Scan for the cell matching the given text and deliver its (x, y) coordinate at center. 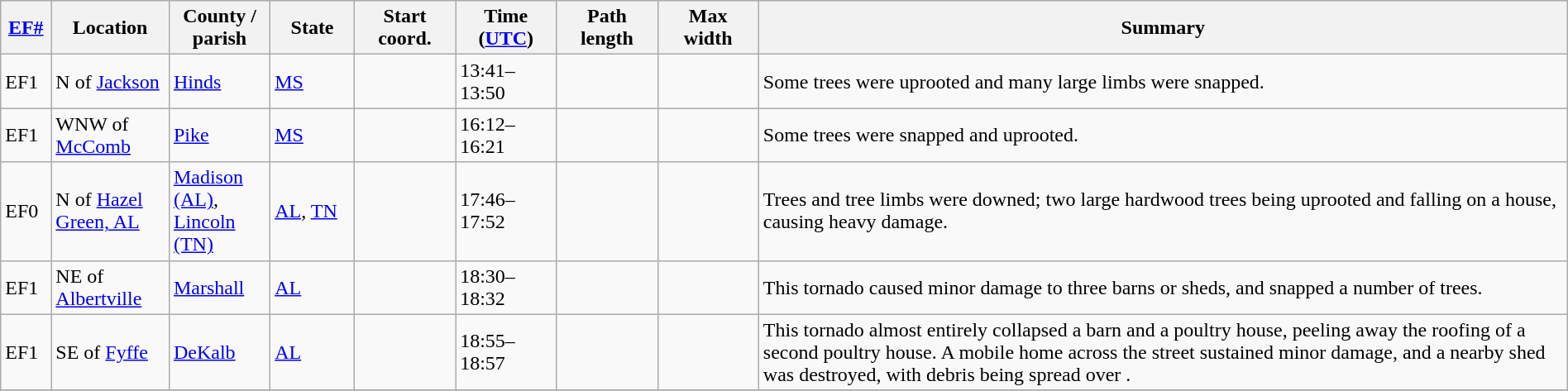
EF0 (26, 212)
Start coord. (404, 28)
Time (UTC) (506, 28)
Path length (607, 28)
Some trees were snapped and uprooted. (1163, 136)
13:41–13:50 (506, 81)
Marshall (219, 288)
N of Hazel Green, AL (111, 212)
18:55–18:57 (506, 352)
Some trees were uprooted and many large limbs were snapped. (1163, 81)
Location (111, 28)
Max width (708, 28)
Hinds (219, 81)
Trees and tree limbs were downed; two large hardwood trees being uprooted and falling on a house, causing heavy damage. (1163, 212)
State (313, 28)
Summary (1163, 28)
This tornado caused minor damage to three barns or sheds, and snapped a number of trees. (1163, 288)
17:46–17:52 (506, 212)
WNW of McComb (111, 136)
N of Jackson (111, 81)
16:12–16:21 (506, 136)
Pike (219, 136)
DeKalb (219, 352)
Madison (AL), Lincoln (TN) (219, 212)
18:30–18:32 (506, 288)
EF# (26, 28)
County / parish (219, 28)
NE of Albertville (111, 288)
SE of Fyffe (111, 352)
AL, TN (313, 212)
